Provide the [X, Y] coordinate of the cell's center where the given text is located.  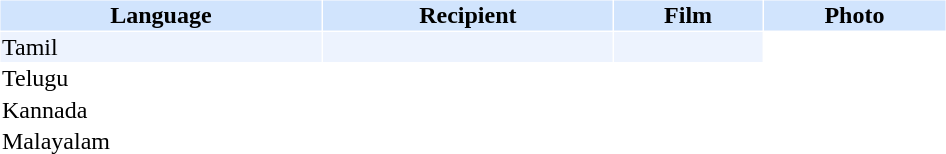
Photo [854, 15]
Film [688, 15]
Tamil [160, 47]
Language [160, 15]
Recipient [468, 15]
Telugu [160, 79]
Kannada [160, 110]
